Determine the [X, Y] coordinate at the center of the cell enclosing the given text.  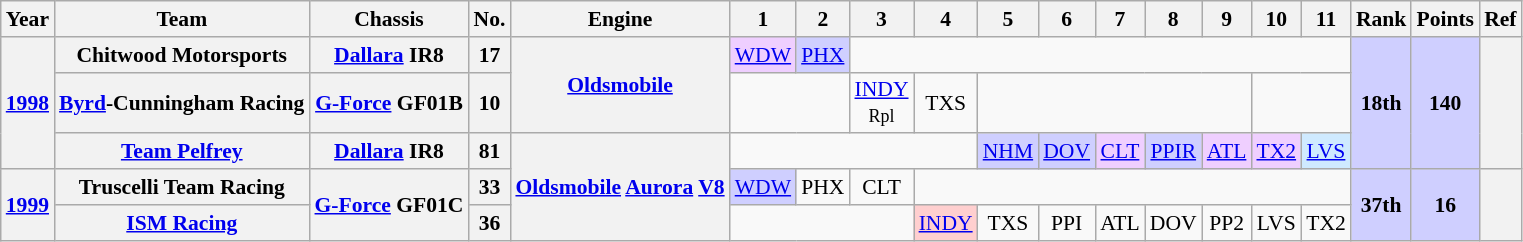
37th [1382, 204]
17 [489, 55]
16 [1445, 204]
1999 [28, 204]
5 [1008, 19]
18th [1382, 103]
1 [763, 19]
Chassis [388, 19]
7 [1120, 19]
36 [489, 223]
Team Pelfrey [182, 152]
3 [881, 19]
ISM Racing [182, 223]
4 [946, 19]
11 [1326, 19]
G-Force GF01C [388, 204]
2 [822, 19]
Byrd-Cunningham Racing [182, 102]
81 [489, 152]
9 [1227, 19]
Oldsmobile [620, 86]
INDYRpl [881, 102]
INDY [946, 223]
Ref [1500, 19]
8 [1174, 19]
6 [1066, 19]
Chitwood Motorsports [182, 55]
Oldsmobile Aurora V8 [620, 188]
G-Force GF01B [388, 102]
Rank [1382, 19]
Team [182, 19]
33 [489, 187]
PPIR [1174, 152]
No. [489, 19]
Points [1445, 19]
Year [28, 19]
PPI [1066, 223]
PP2 [1227, 223]
140 [1445, 103]
Truscelli Team Racing [182, 187]
1998 [28, 103]
Engine [620, 19]
NHM [1008, 152]
